Search for the cell housing the specified text and yield its [x, y] center coordinate. 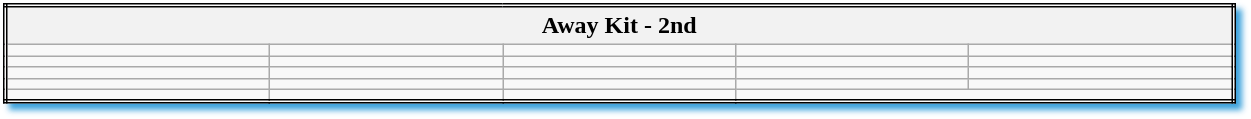
Away Kit - 2nd [619, 25]
